Identify which cell holds the provided text, then report its (x, y) central coordinate. 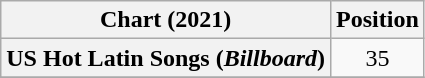
35 (378, 58)
Position (378, 20)
US Hot Latin Songs (Billboard) (166, 58)
Chart (2021) (166, 20)
